Scan for the cell matching the given text and deliver its (x, y) coordinate at center. 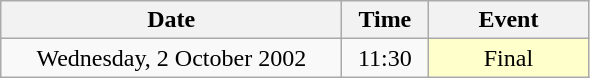
Final (508, 58)
Time (385, 20)
Event (508, 20)
Wednesday, 2 October 2002 (172, 58)
Date (172, 20)
11:30 (385, 58)
